Provide the (X, Y) coordinate of the cell's center where the given text is located.  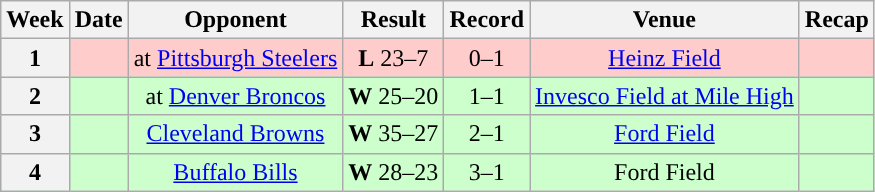
Result (394, 20)
at Pittsburgh Steelers (236, 58)
Record (487, 20)
W 28–23 (394, 172)
Week (35, 20)
Date (98, 20)
2–1 (487, 134)
Opponent (236, 20)
Heinz Field (665, 58)
1 (35, 58)
W 25–20 (394, 96)
Recap (836, 20)
2 (35, 96)
Buffalo Bills (236, 172)
Invesco Field at Mile High (665, 96)
4 (35, 172)
1–1 (487, 96)
3 (35, 134)
Cleveland Browns (236, 134)
at Denver Broncos (236, 96)
W 35–27 (394, 134)
0–1 (487, 58)
L 23–7 (394, 58)
3–1 (487, 172)
Venue (665, 20)
